Scan for the cell matching the given text and deliver its [x, y] coordinate at center. 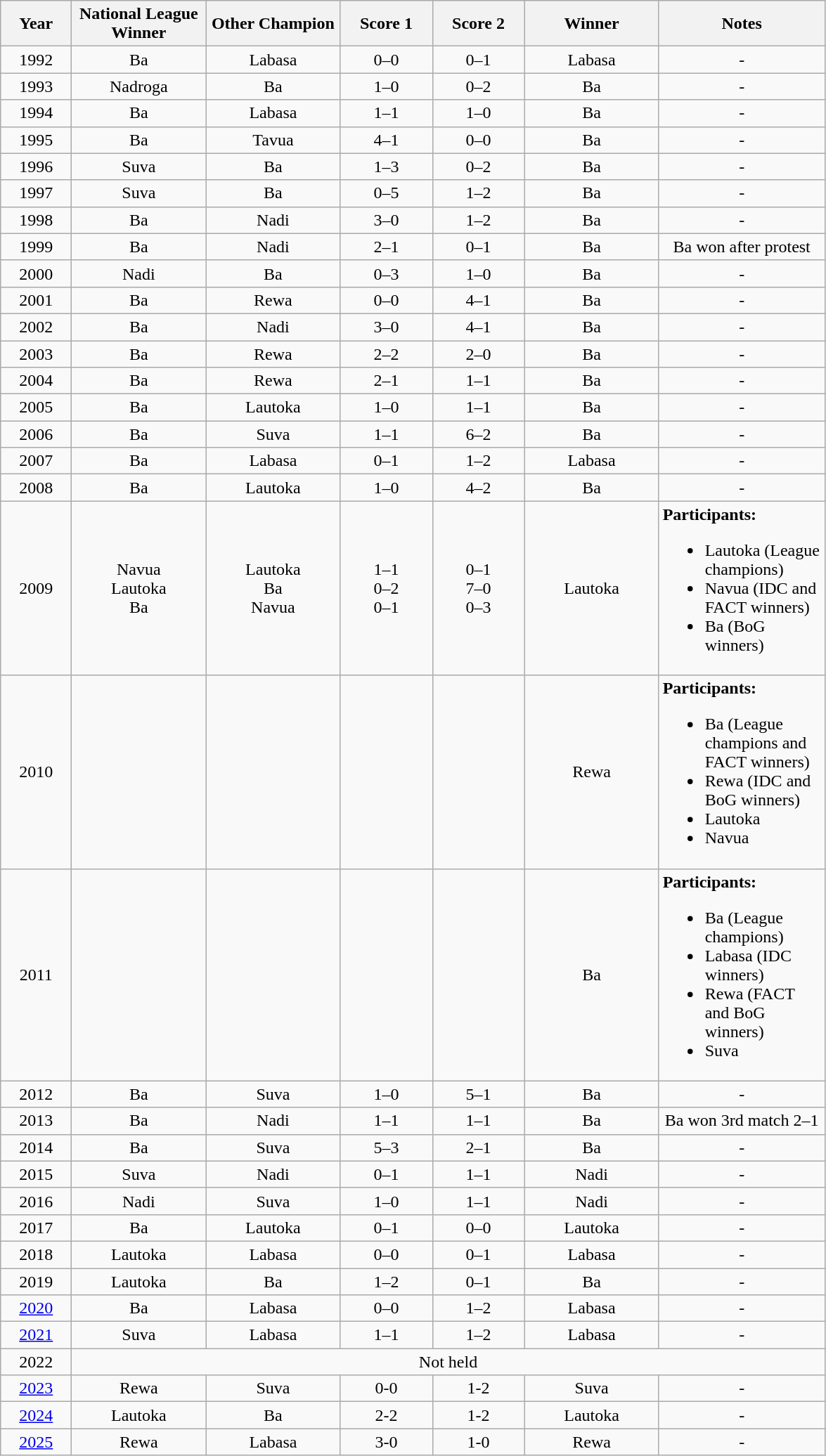
1992 [37, 60]
2013 [37, 1121]
2-2 [387, 1415]
0–3 [387, 273]
Participants:Ba (League champions and FACT winners)Rewa (IDC and BoG winners)LautokaNavua [742, 772]
2025 [37, 1442]
2003 [37, 353]
2018 [37, 1254]
Notes [742, 24]
2020 [37, 1308]
2009 [37, 588]
4–2 [478, 488]
6–2 [478, 434]
2022 [37, 1362]
1993 [37, 86]
Score 1 [387, 24]
5–3 [387, 1148]
2004 [37, 381]
Participants:Ba (League champions)Labasa (IDC winners)Rewa (FACT and BoG winners)Suva [742, 975]
2010 [37, 772]
1996 [37, 167]
2015 [37, 1174]
1998 [37, 220]
2024 [37, 1415]
Other Champion [273, 24]
5–1 [478, 1094]
LautokaBaNavua [273, 588]
Participants:Lautoka (League champions)Navua (IDC and FACT winners)Ba (BoG winners) [742, 588]
2–2 [387, 353]
2023 [37, 1389]
1995 [37, 140]
2016 [37, 1201]
NavuaLautokaBa [139, 588]
2011 [37, 975]
Tavua [273, 140]
2001 [37, 300]
Nadroga [139, 86]
1994 [37, 113]
2000 [37, 273]
3-0 [387, 1442]
2008 [37, 488]
2–0 [478, 353]
National League Winner [139, 24]
2002 [37, 327]
0–5 [387, 193]
Winner [592, 24]
Ba won 3rd match 2–1 [742, 1121]
Not held [449, 1362]
1–3 [387, 167]
1999 [37, 247]
Ba won after protest [742, 247]
Score 2 [478, 24]
0-0 [387, 1389]
1-0 [478, 1442]
2006 [37, 434]
2021 [37, 1335]
1–10–20–1 [387, 588]
1997 [37, 193]
2017 [37, 1228]
2005 [37, 408]
Year [37, 24]
2012 [37, 1094]
0–17–00–3 [478, 588]
2014 [37, 1148]
2007 [37, 461]
2019 [37, 1281]
